Output the [X, Y] coordinate of the center of the cell containing the given text.  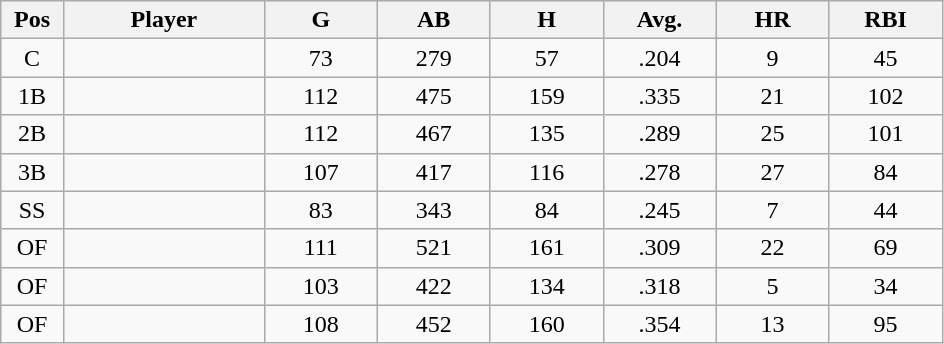
7 [772, 210]
159 [546, 96]
521 [434, 248]
101 [886, 134]
SS [32, 210]
467 [434, 134]
116 [546, 172]
279 [434, 58]
3B [32, 172]
343 [434, 210]
452 [434, 324]
22 [772, 248]
.245 [660, 210]
102 [886, 96]
5 [772, 286]
.278 [660, 172]
34 [886, 286]
160 [546, 324]
83 [320, 210]
25 [772, 134]
Player [164, 20]
27 [772, 172]
44 [886, 210]
.354 [660, 324]
.335 [660, 96]
45 [886, 58]
108 [320, 324]
111 [320, 248]
107 [320, 172]
HR [772, 20]
1B [32, 96]
Avg. [660, 20]
.204 [660, 58]
G [320, 20]
H [546, 20]
73 [320, 58]
Pos [32, 20]
C [32, 58]
57 [546, 58]
9 [772, 58]
21 [772, 96]
422 [434, 286]
13 [772, 324]
AB [434, 20]
417 [434, 172]
135 [546, 134]
161 [546, 248]
95 [886, 324]
.309 [660, 248]
2B [32, 134]
134 [546, 286]
69 [886, 248]
.318 [660, 286]
RBI [886, 20]
.289 [660, 134]
475 [434, 96]
103 [320, 286]
